Return (x, y) of the center of cell containing provided text 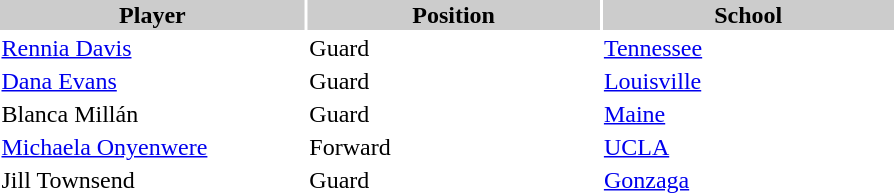
Player (152, 15)
Rennia Davis (152, 48)
UCLA (748, 147)
Forward (454, 147)
Position (454, 15)
Maine (748, 114)
Michaela Onyenwere (152, 147)
School (748, 15)
Tennessee (748, 48)
Dana Evans (152, 81)
Blanca Millán (152, 114)
Louisville (748, 81)
